From the cell containing the given text, extract its center point as [X, Y] coordinate. 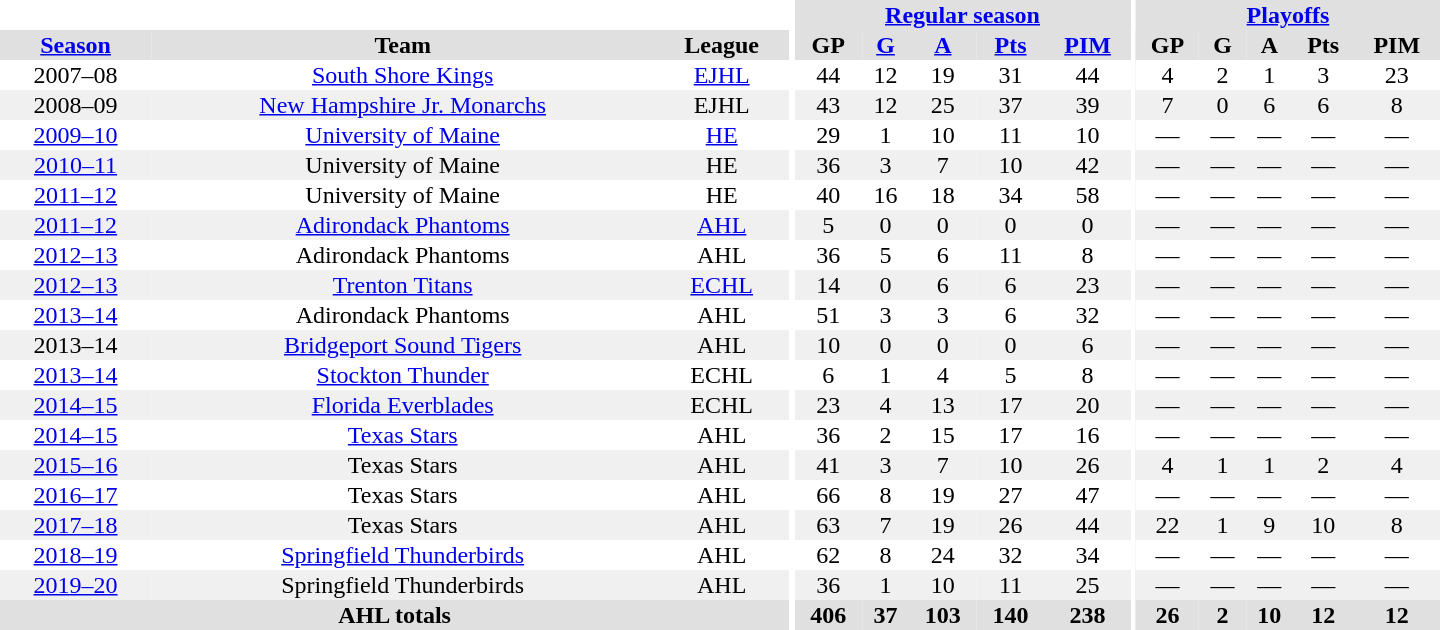
2009–10 [76, 135]
406 [828, 615]
2010–11 [76, 165]
66 [828, 495]
20 [1087, 405]
40 [828, 195]
2007–08 [76, 75]
South Shore Kings [402, 75]
Team [402, 45]
13 [943, 405]
League [722, 45]
24 [943, 555]
31 [1011, 75]
29 [828, 135]
39 [1087, 105]
140 [1011, 615]
2017–18 [76, 525]
22 [1168, 525]
2016–17 [76, 495]
14 [828, 285]
15 [943, 435]
42 [1087, 165]
Regular season [962, 15]
103 [943, 615]
2018–19 [76, 555]
2008–09 [76, 105]
238 [1087, 615]
9 [1270, 525]
2015–16 [76, 465]
58 [1087, 195]
2019–20 [76, 585]
27 [1011, 495]
New Hampshire Jr. Monarchs [402, 105]
Trenton Titans [402, 285]
62 [828, 555]
47 [1087, 495]
43 [828, 105]
Bridgeport Sound Tigers [402, 345]
Stockton Thunder [402, 375]
41 [828, 465]
Florida Everblades [402, 405]
AHL totals [394, 615]
Playoffs [1288, 15]
18 [943, 195]
Season [76, 45]
63 [828, 525]
51 [828, 315]
